Search for the cell housing the specified text and yield its [X, Y] center coordinate. 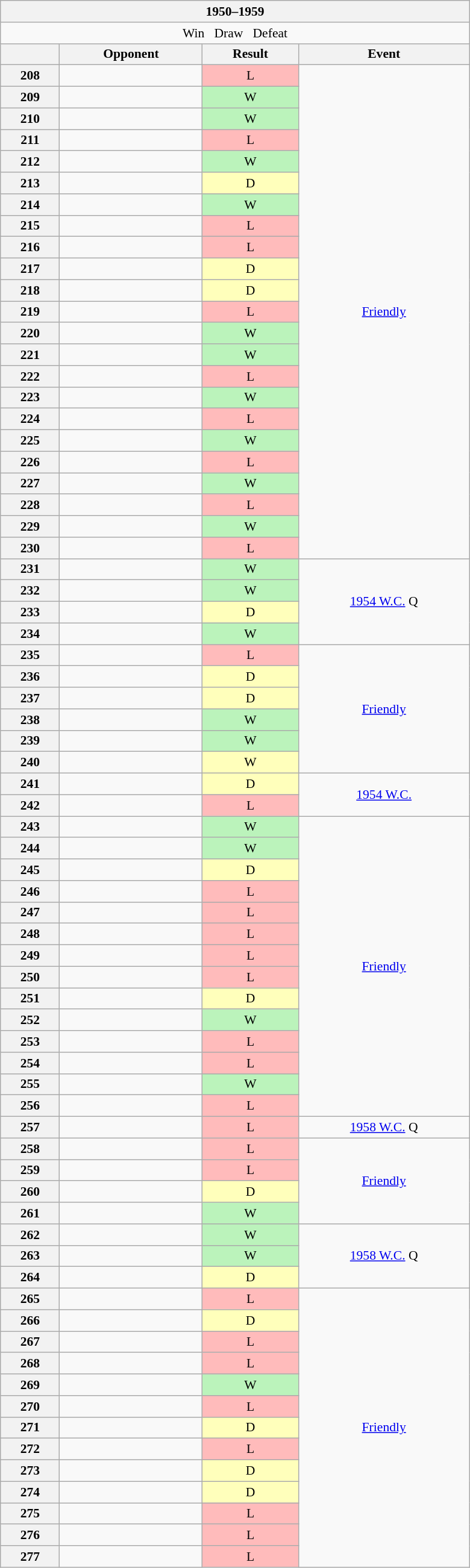
222 [30, 376]
247 [30, 913]
239 [30, 741]
215 [30, 226]
217 [30, 269]
231 [30, 569]
253 [30, 1042]
Event [384, 54]
275 [30, 1514]
209 [30, 98]
269 [30, 1385]
245 [30, 870]
270 [30, 1407]
271 [30, 1428]
243 [30, 827]
274 [30, 1492]
255 [30, 1084]
249 [30, 956]
Opponent [131, 54]
250 [30, 977]
238 [30, 720]
232 [30, 591]
262 [30, 1235]
234 [30, 634]
240 [30, 763]
229 [30, 526]
252 [30, 1020]
233 [30, 613]
277 [30, 1557]
1954 W.C. [384, 795]
235 [30, 655]
1954 W.C. Q [384, 601]
268 [30, 1364]
221 [30, 355]
220 [30, 334]
266 [30, 1320]
219 [30, 312]
259 [30, 1170]
272 [30, 1449]
258 [30, 1149]
227 [30, 484]
211 [30, 140]
264 [30, 1278]
230 [30, 548]
214 [30, 205]
236 [30, 677]
228 [30, 505]
263 [30, 1256]
257 [30, 1128]
225 [30, 441]
226 [30, 462]
246 [30, 892]
224 [30, 419]
Win Draw Defeat [235, 33]
212 [30, 162]
261 [30, 1213]
1950–1959 [235, 11]
237 [30, 698]
242 [30, 805]
Result [251, 54]
251 [30, 999]
260 [30, 1192]
208 [30, 76]
218 [30, 290]
216 [30, 248]
244 [30, 849]
223 [30, 398]
265 [30, 1299]
276 [30, 1535]
256 [30, 1106]
254 [30, 1063]
267 [30, 1342]
210 [30, 119]
213 [30, 183]
248 [30, 934]
241 [30, 784]
273 [30, 1471]
